Extract the [X, Y] coordinate from the center of the cell holding the provided text.  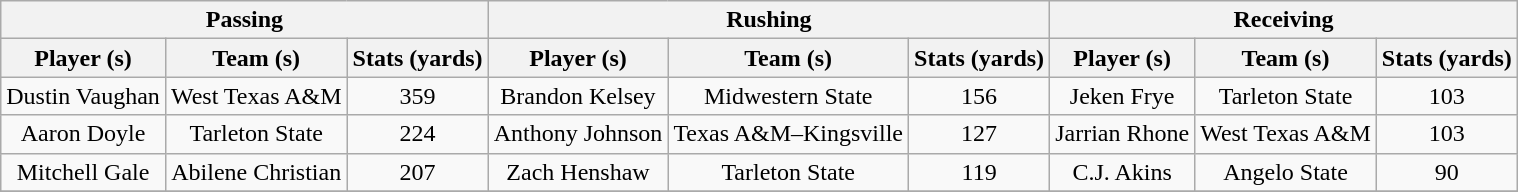
Mitchell Gale [84, 172]
127 [980, 134]
Midwestern State [788, 96]
Jeken Frye [1122, 96]
Passing [244, 20]
156 [980, 96]
C.J. Akins [1122, 172]
359 [418, 96]
Brandon Kelsey [578, 96]
Zach Henshaw [578, 172]
207 [418, 172]
Texas A&M–Kingsville [788, 134]
Jarrian Rhone [1122, 134]
Receiving [1284, 20]
119 [980, 172]
Anthony Johnson [578, 134]
90 [1446, 172]
Aaron Doyle [84, 134]
Abilene Christian [256, 172]
Rushing [769, 20]
Angelo State [1286, 172]
224 [418, 134]
Dustin Vaughan [84, 96]
